Output the (x, y) coordinate of the center of the cell containing the given text.  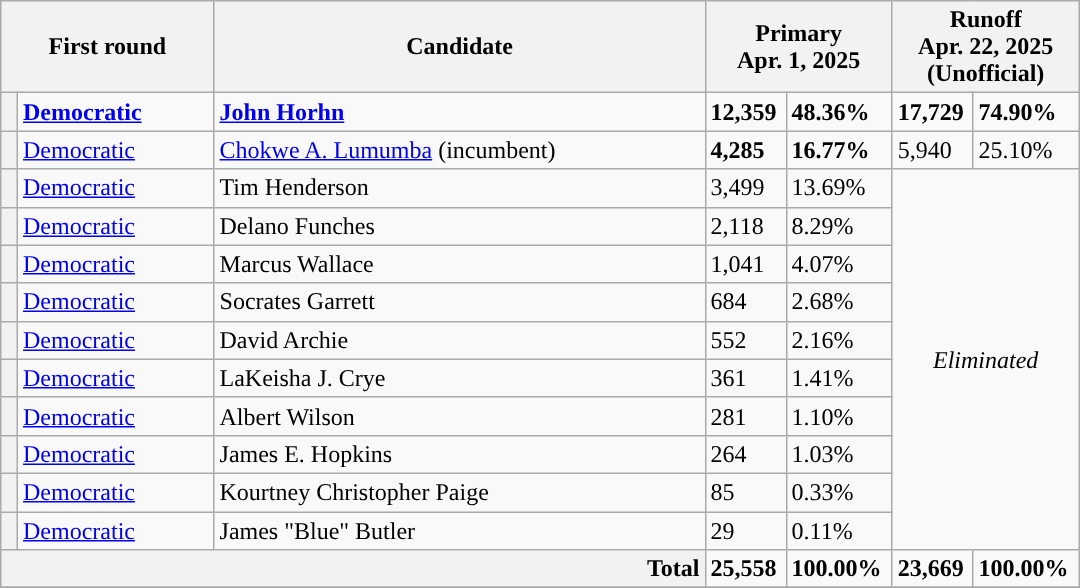
Candidate (460, 47)
17,729 (932, 112)
25,558 (746, 569)
David Archie (460, 340)
Chokwe A. Lumumba (incumbent) (460, 150)
James "Blue" Butler (460, 531)
48.36% (839, 112)
2.68% (839, 302)
552 (746, 340)
Socrates Garrett (460, 302)
281 (746, 416)
4.07% (839, 264)
29 (746, 531)
264 (746, 454)
684 (746, 302)
Eliminated (986, 360)
Total (353, 569)
Delano Funches (460, 226)
16.77% (839, 150)
2,118 (746, 226)
25.10% (1026, 150)
PrimaryApr. 1, 2025 (798, 47)
Marcus Wallace (460, 264)
23,669 (932, 569)
3,499 (746, 188)
13.69% (839, 188)
James E. Hopkins (460, 454)
John Horhn (460, 112)
Tim Henderson (460, 188)
361 (746, 378)
1.10% (839, 416)
1.41% (839, 378)
8.29% (839, 226)
74.90% (1026, 112)
RunoffApr. 22, 2025(Unofficial) (986, 47)
2.16% (839, 340)
12,359 (746, 112)
Albert Wilson (460, 416)
5,940 (932, 150)
85 (746, 492)
LaKeisha J. Crye (460, 378)
0.11% (839, 531)
0.33% (839, 492)
1.03% (839, 454)
4,285 (746, 150)
First round (108, 47)
1,041 (746, 264)
Kourtney Christopher Paige (460, 492)
